Identify which cell holds the provided text, then report its [X, Y] central coordinate. 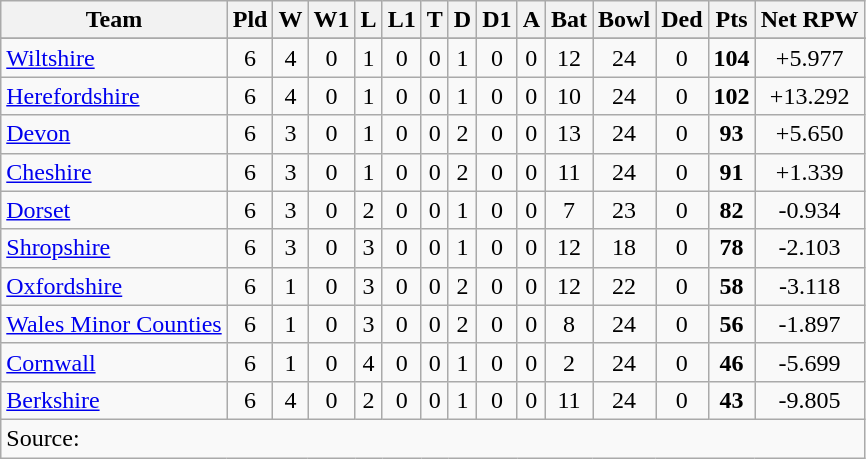
43 [732, 400]
-0.934 [810, 210]
58 [732, 286]
Team [114, 20]
L [368, 20]
Pts [732, 20]
91 [732, 172]
+5.650 [810, 134]
Bowl [624, 20]
-9.805 [810, 400]
78 [732, 248]
82 [732, 210]
Wiltshire [114, 58]
13 [570, 134]
23 [624, 210]
Ded [682, 20]
8 [570, 324]
-5.699 [810, 362]
+13.292 [810, 96]
18 [624, 248]
+5.977 [810, 58]
L1 [402, 20]
-1.897 [810, 324]
-2.103 [810, 248]
Dorset [114, 210]
Cornwall [114, 362]
7 [570, 210]
Herefordshire [114, 96]
D1 [497, 20]
+1.339 [810, 172]
104 [732, 58]
Cheshire [114, 172]
D [462, 20]
Shropshire [114, 248]
T [434, 20]
W [290, 20]
Berkshire [114, 400]
A [531, 20]
56 [732, 324]
102 [732, 96]
Source: [432, 438]
W1 [332, 20]
Net RPW [810, 20]
46 [732, 362]
Wales Minor Counties [114, 324]
Oxfordshire [114, 286]
-3.118 [810, 286]
22 [624, 286]
93 [732, 134]
Pld [250, 20]
Devon [114, 134]
10 [570, 96]
Bat [570, 20]
